Determine the (x, y) coordinate at the center of the cell enclosing the given text.  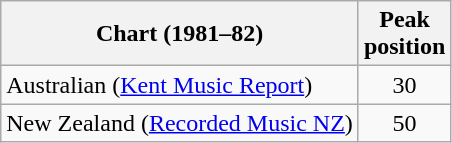
Peakposition (404, 34)
Australian (Kent Music Report) (180, 85)
New Zealand (Recorded Music NZ) (180, 123)
50 (404, 123)
Chart (1981–82) (180, 34)
30 (404, 85)
